Provide the (x, y) coordinate of the cell's center where the given text is located.  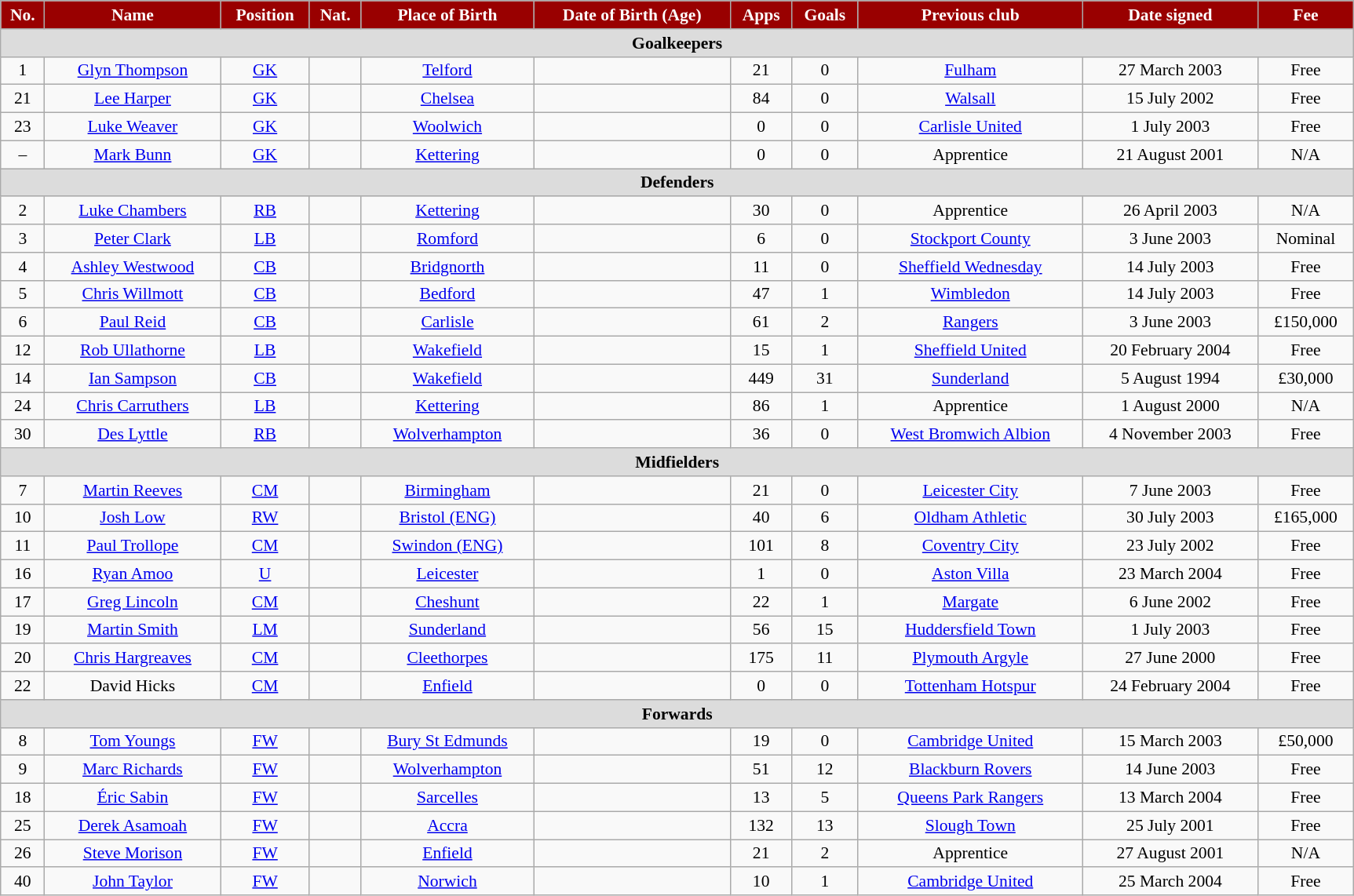
Derek Asamoah (133, 825)
Steve Morison (133, 854)
U (265, 574)
Lee Harper (133, 99)
24 (23, 406)
25 July 2001 (1170, 825)
51 (761, 770)
£165,000 (1305, 518)
Name (133, 15)
132 (761, 825)
Ian Sampson (133, 378)
Cheshunt (447, 602)
Martin Reeves (133, 490)
13 March 2004 (1170, 798)
47 (761, 294)
Woolwich (447, 127)
27 June 2000 (1170, 658)
18 (23, 798)
16 (23, 574)
Rob Ullathorne (133, 351)
84 (761, 99)
175 (761, 658)
Cleethorpes (447, 658)
Date signed (1170, 15)
Éric Sabin (133, 798)
15 March 2003 (1170, 741)
14 (23, 378)
Ashley Westwood (133, 267)
West Bromwich Albion (970, 435)
17 (23, 602)
Paul Trollope (133, 546)
Defenders (677, 183)
Oldham Athletic (970, 518)
Swindon (ENG) (447, 546)
Bristol (ENG) (447, 518)
27 August 2001 (1170, 854)
Huddersfield Town (970, 630)
26 April 2003 (1170, 211)
Bedford (447, 294)
No. (23, 15)
449 (761, 378)
LM (265, 630)
Leicester City (970, 490)
23 July 2002 (1170, 546)
101 (761, 546)
Queens Park Rangers (970, 798)
£50,000 (1305, 741)
Chelsea (447, 99)
Position (265, 15)
24 February 2004 (1170, 686)
23 March 2004 (1170, 574)
Romford (447, 239)
Carlisle United (970, 127)
Chris Willmott (133, 294)
£30,000 (1305, 378)
30 July 2003 (1170, 518)
Norwich (447, 882)
Wimbledon (970, 294)
Previous club (970, 15)
4 (23, 267)
Nominal (1305, 239)
Tottenham Hotspur (970, 686)
Forwards (677, 714)
Accra (447, 825)
61 (761, 322)
1 August 2000 (1170, 406)
Greg Lincoln (133, 602)
Peter Clark (133, 239)
25 March 2004 (1170, 882)
Plymouth Argyle (970, 658)
Walsall (970, 99)
Sheffield Wednesday (970, 267)
Sheffield United (970, 351)
7 June 2003 (1170, 490)
Place of Birth (447, 15)
36 (761, 435)
Blackburn Rovers (970, 770)
Martin Smith (133, 630)
Luke Chambers (133, 211)
Mark Bunn (133, 155)
Des Lyttle (133, 435)
14 June 2003 (1170, 770)
26 (23, 854)
20 (23, 658)
£150,000 (1305, 322)
Josh Low (133, 518)
9 (23, 770)
Fulham (970, 71)
23 (23, 127)
Midfielders (677, 462)
Ryan Amoo (133, 574)
Nat. (335, 15)
Rangers (970, 322)
John Taylor (133, 882)
15 July 2002 (1170, 99)
Bury St Edmunds (447, 741)
21 August 2001 (1170, 155)
Birmingham (447, 490)
Chris Hargreaves (133, 658)
Tom Youngs (133, 741)
31 (825, 378)
Aston Villa (970, 574)
25 (23, 825)
5 August 1994 (1170, 378)
27 March 2003 (1170, 71)
RW (265, 518)
6 June 2002 (1170, 602)
Margate (970, 602)
Carlisle (447, 322)
20 February 2004 (1170, 351)
Glyn Thompson (133, 71)
4 November 2003 (1170, 435)
Date of Birth (Age) (633, 15)
Paul Reid (133, 322)
Leicester (447, 574)
David Hicks (133, 686)
Chris Carruthers (133, 406)
Goalkeepers (677, 43)
Telford (447, 71)
Slough Town (970, 825)
7 (23, 490)
86 (761, 406)
Luke Weaver (133, 127)
Stockport County (970, 239)
Goals (825, 15)
56 (761, 630)
Apps (761, 15)
Bridgnorth (447, 267)
3 (23, 239)
Coventry City (970, 546)
Sarcelles (447, 798)
– (23, 155)
Marc Richards (133, 770)
Fee (1305, 15)
